Pinpoint the cell where the given text exists, returning its [x, y] midpoint coordinate. 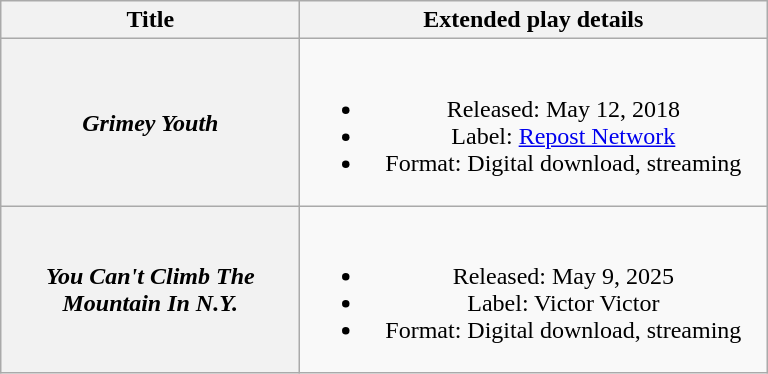
Released: May 12, 2018Label: Repost NetworkFormat: Digital download, streaming [534, 122]
Grimey Youth [150, 122]
You Can't Climb The Mountain In N.Y. [150, 290]
Released: May 9, 2025Label: Victor VictorFormat: Digital download, streaming [534, 290]
Title [150, 20]
Extended play details [534, 20]
